Detect which cell encompasses the target text, then output its (x, y) center coordinate. 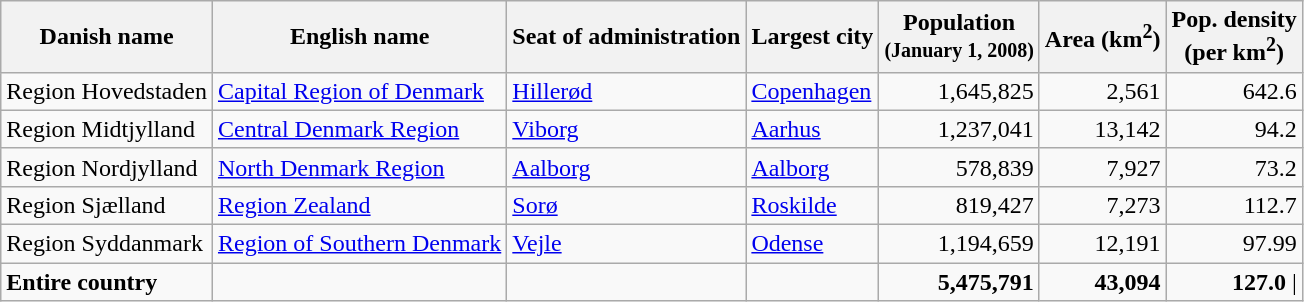
Population(January 1, 2008) (959, 37)
Central Denmark Region (359, 129)
97.99 (1234, 244)
Odense (812, 244)
Roskilde (812, 205)
Vejle (626, 244)
Region Midtjylland (107, 129)
578,839 (959, 167)
Entire country (107, 282)
North Denmark Region (359, 167)
Viborg (626, 129)
Aarhus (812, 129)
73.2 (1234, 167)
1,237,041 (959, 129)
Pop. density(per km2) (1234, 37)
Hillerød (626, 91)
127.0 | (1234, 282)
Region Nordjylland (107, 167)
7,927 (1102, 167)
112.7 (1234, 205)
Region Zealand (359, 205)
Region Sjælland (107, 205)
Seat of administration (626, 37)
1,645,825 (959, 91)
Region Hovedstaden (107, 91)
5,475,791 (959, 282)
819,427 (959, 205)
Sorø (626, 205)
English name (359, 37)
12,191 (1102, 244)
Region Syddanmark (107, 244)
Largest city (812, 37)
94.2 (1234, 129)
Copenhagen (812, 91)
1,194,659 (959, 244)
Region of Southern Denmark (359, 244)
43,094 (1102, 282)
2,561 (1102, 91)
Danish name (107, 37)
Area (km2) (1102, 37)
7,273 (1102, 205)
642.6 (1234, 91)
Capital Region of Denmark (359, 91)
13,142 (1102, 129)
